For the text-containing cell, return its midpoint in [x, y] coordinate format. 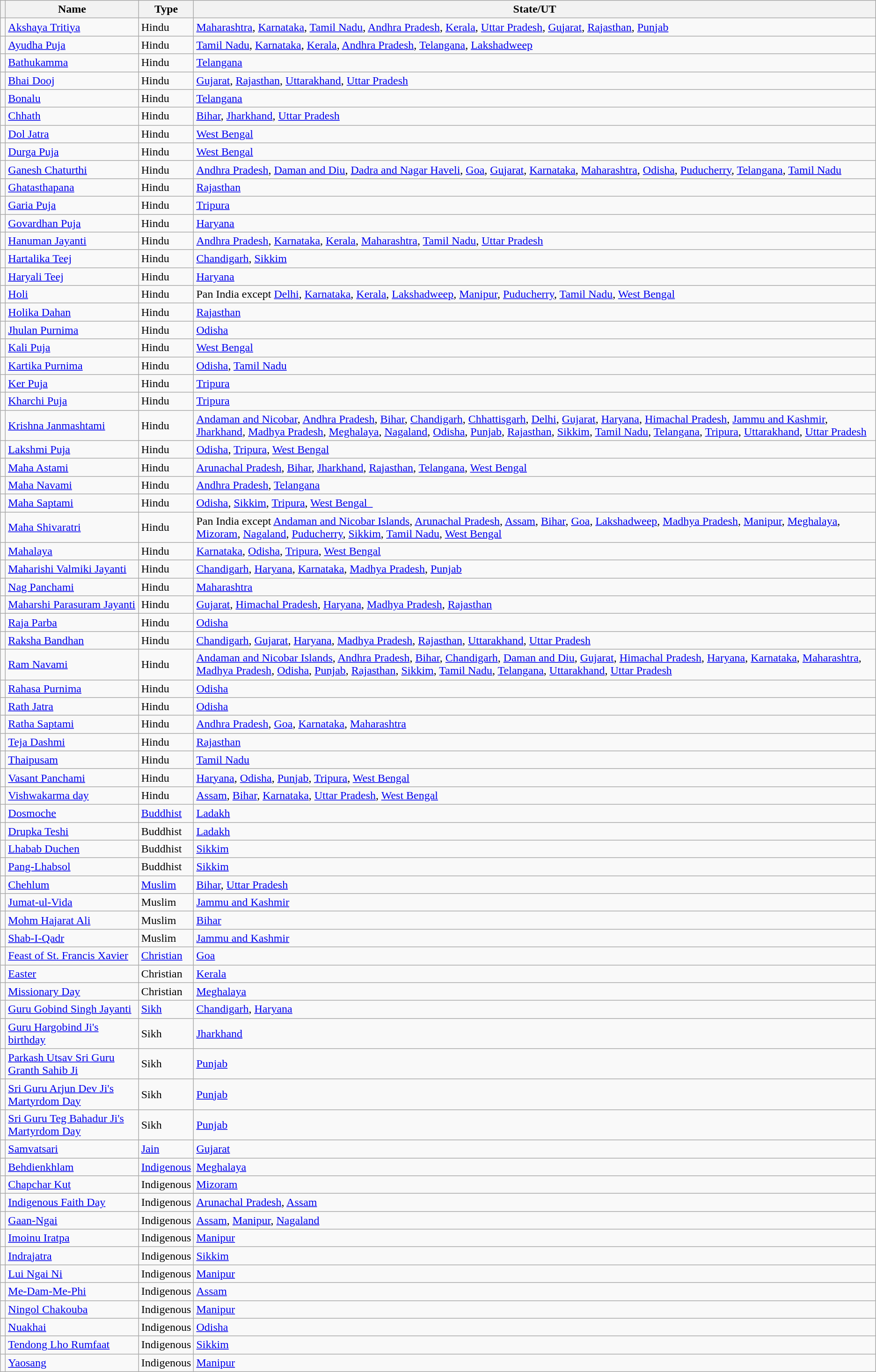
Odisha, Tripura, West Bengal [534, 449]
Chapchar Kut [72, 1185]
Vishwakarma day [72, 795]
Kali Puja [72, 348]
Jhulan Purnima [72, 330]
Dol Jatra [72, 134]
Teja Dashmi [72, 742]
Haryana, Odisha, Punjab, Tripura, West Bengal [534, 778]
Bhai Dooj [72, 81]
Maharashtra [534, 587]
Ganesh Chaturthi [72, 169]
Behdienkhlam [72, 1167]
Krishna Janmashtami [72, 425]
Gujarat, Rajasthan, Uttarakhand, Uttar Pradesh [534, 81]
Odisha, Tamil Nadu [534, 366]
Kerala [534, 974]
Guru Hargobind Ji's birthday [72, 1034]
Ram Navami [72, 665]
Ratha Saptami [72, 724]
Rath Jatra [72, 706]
Kharchi Puja [72, 401]
Chandigarh, Sikkim [534, 259]
Nag Panchami [72, 587]
Maha Shivaratri [72, 527]
Arunachal Pradesh, Bihar, Jharkhand, Rajasthan, Telangana, West Bengal [534, 467]
Maha Navami [72, 485]
Drupka Teshi [72, 831]
Mohm Hajarat Ali [72, 920]
Andhra Pradesh, Goa, Karnataka, Maharashtra [534, 724]
Sri Guru Arjun Dev Ji's Martyrdom Day [72, 1094]
Indrajatra [72, 1256]
Bihar, Uttar Pradesh [534, 885]
Ghatasthapana [72, 187]
Imoinu Iratpa [72, 1238]
Jumat-ul-Vida [72, 902]
Maha Saptami [72, 503]
Name [72, 9]
Lhabab Duchen [72, 849]
Govardhan Puja [72, 223]
Holika Dahan [72, 312]
Raksha Bandhan [72, 640]
Ker Puja [72, 383]
Assam, Manipur, Nagaland [534, 1220]
Parkash Utsav Sri Guru Granth Sahib Ji [72, 1064]
Tamil Nadu, Karnataka, Kerala, Andhra Pradesh, Telangana, Lakshadweep [534, 45]
Tendong Lho Rumfaat [72, 1345]
Nuakhai [72, 1327]
Bathukamma [72, 63]
Gaan-Ngai [72, 1220]
Missionary Day [72, 991]
Raja Parba [72, 623]
Holi [72, 294]
Chandigarh, Haryana [534, 1009]
Type [166, 9]
Jain [166, 1149]
Andhra Pradesh, Karnataka, Kerala, Maharashtra, Tamil Nadu, Uttar Pradesh [534, 241]
Mizoram [534, 1185]
Maha Astami [72, 467]
Assam [534, 1291]
Gujarat [534, 1149]
Maharishi Valmiki Jayanti [72, 569]
Feast of St. Francis Xavier [72, 956]
Pan India except Delhi, Karnataka, Kerala, Lakshadweep, Manipur, Puducherry, Tamil Nadu, West Bengal [534, 294]
Yaosang [72, 1363]
Ningol Chakouba [72, 1309]
Thaipusam [72, 760]
Garia Puja [72, 205]
Chehlum [72, 885]
Odisha, Sikkim, Tripura, West Bengal [534, 503]
Gujarat, Himachal Pradesh, Haryana, Madhya Pradesh, Rajasthan [534, 605]
Dosmoche [72, 813]
Maharashtra, Karnataka, Tamil Nadu, Andhra Pradesh, Kerala, Uttar Pradesh, Gujarat, Rajasthan, Punjab [534, 27]
Bihar [534, 920]
Jharkhand [534, 1034]
Lui Ngai Ni [72, 1274]
Chandigarh, Gujarat, Haryana, Madhya Pradesh, Rajasthan, Uttarakhand, Uttar Pradesh [534, 640]
Guru Gobind Singh Jayanti [72, 1009]
Hartalika Teej [72, 259]
Haryali Teej [72, 277]
Lakshmi Puja [72, 449]
Indigenous Faith Day [72, 1203]
Bihar, Jharkhand, Uttar Pradesh [534, 116]
Shab-I-Qadr [72, 938]
Maharshi Parasuram Jayanti [72, 605]
Tamil Nadu [534, 760]
Assam, Bihar, Karnataka, Uttar Pradesh, West Bengal [534, 795]
Hanuman Jayanti [72, 241]
Kartika Purnima [72, 366]
Karnataka, Odisha, Tripura, West Bengal [534, 551]
Pang-Lhabsol [72, 867]
Chandigarh, Haryana, Karnataka, Madhya Pradesh, Punjab [534, 569]
Vasant Panchami [72, 778]
Andhra Pradesh, Telangana [534, 485]
Chhath [72, 116]
Arunachal Pradesh, Assam [534, 1203]
Rahasa Purnima [72, 689]
Mahalaya [72, 551]
Sri Guru Teg Bahadur Ji's Martyrdom Day [72, 1124]
Me-Dam-Me-Phi [72, 1291]
Akshaya Tritiya [72, 27]
Andhra Pradesh, Daman and Diu, Dadra and Nagar Haveli, Goa, Gujarat, Karnataka, Maharashtra, Odisha, Puducherry, Telangana, Tamil Nadu [534, 169]
Durga Puja [72, 152]
Goa [534, 956]
Easter [72, 974]
State/UT [534, 9]
Ayudha Puja [72, 45]
Bonalu [72, 98]
Samvatsari [72, 1149]
